Pinpoint the cell where the given text exists, returning its (x, y) midpoint coordinate. 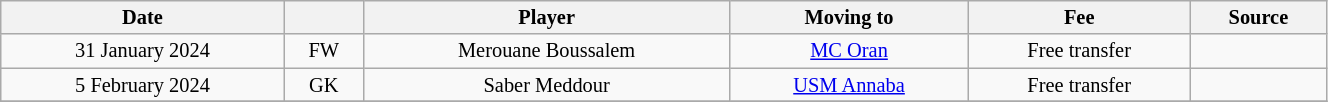
Saber Meddour (546, 85)
GK (324, 85)
Date (143, 17)
31 January 2024 (143, 51)
Player (546, 17)
FW (324, 51)
USM Annaba (849, 85)
MC Oran (849, 51)
Moving to (849, 17)
Fee (1079, 17)
Source (1258, 17)
5 February 2024 (143, 85)
Merouane Boussalem (546, 51)
